Pinpoint the cell where the given text exists, returning its (X, Y) midpoint coordinate. 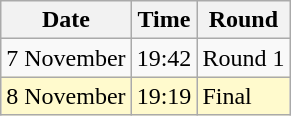
Round 1 (244, 58)
Round (244, 20)
8 November (66, 96)
19:42 (164, 58)
19:19 (164, 96)
Final (244, 96)
Date (66, 20)
Time (164, 20)
7 November (66, 58)
